Find where the given text appears and provide that cell's center as (X, Y) coordinate. 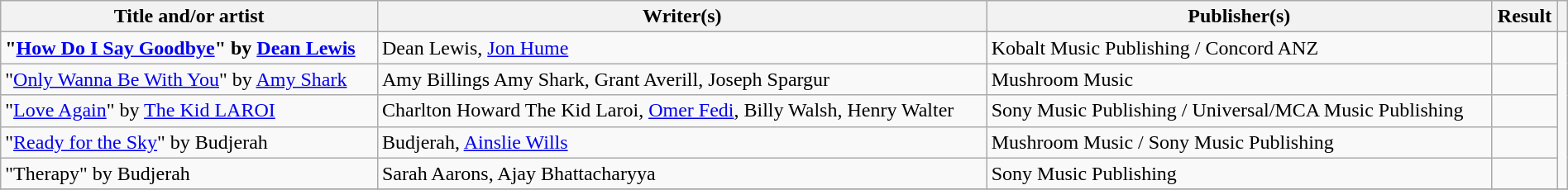
Mushroom Music (1239, 79)
"Ready for the Sky" by Budjerah (189, 142)
Sony Music Publishing / Universal/MCA Music Publishing (1239, 111)
"Therapy" by Budjerah (189, 173)
"Love Again" by The Kid LAROI (189, 111)
Dean Lewis, Jon Hume (681, 48)
Title and/or artist (189, 17)
Sarah Aarons, Ajay Bhattacharyya (681, 173)
Amy Billings Amy Shark, Grant Averill, Joseph Spargur (681, 79)
Budjerah, Ainslie Wills (681, 142)
"How Do I Say Goodbye" by Dean Lewis (189, 48)
Publisher(s) (1239, 17)
Kobalt Music Publishing / Concord ANZ (1239, 48)
Writer(s) (681, 17)
Result (1524, 17)
Mushroom Music / Sony Music Publishing (1239, 142)
Charlton Howard The Kid Laroi, Omer Fedi, Billy Walsh, Henry Walter (681, 111)
"Only Wanna Be With You" by Amy Shark (189, 79)
Sony Music Publishing (1239, 173)
